Identify which cell holds the provided text, then report its [X, Y] central coordinate. 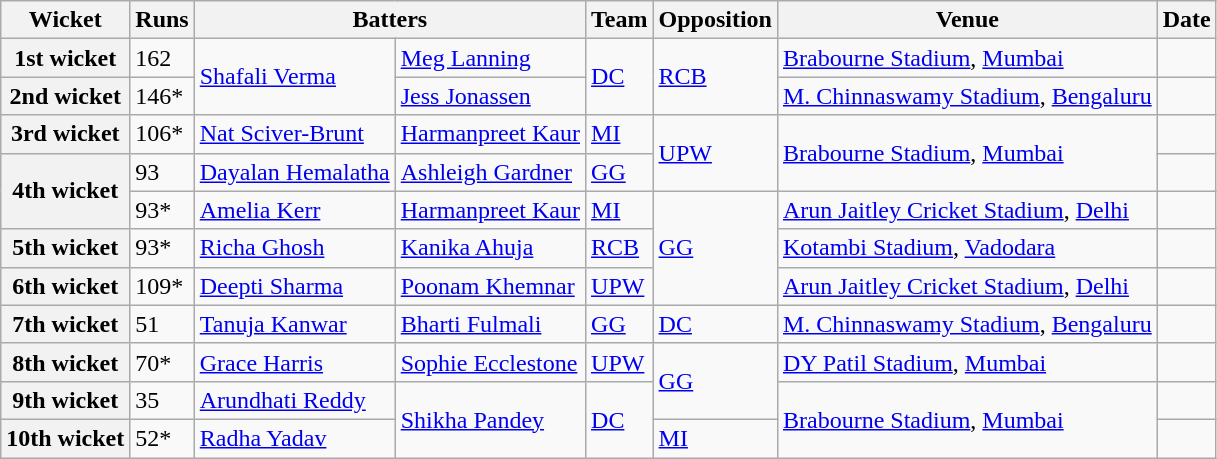
Deepti Sharma [294, 286]
146* [162, 96]
1st wicket [66, 58]
Amelia Kerr [294, 210]
Batters [390, 20]
3rd wicket [66, 134]
2nd wicket [66, 96]
Date [1186, 20]
70* [162, 362]
Wicket [66, 20]
Nat Sciver-Brunt [294, 134]
51 [162, 324]
106* [162, 134]
4th wicket [66, 191]
Poonam Khemnar [490, 286]
Bharti Fulmali [490, 324]
Venue [967, 20]
Richa Ghosh [294, 248]
Dayalan Hemalatha [294, 172]
162 [162, 58]
Tanuja Kanwar [294, 324]
Arundhati Reddy [294, 400]
93 [162, 172]
Shikha Pandey [490, 419]
DY Patil Stadium, Mumbai [967, 362]
10th wicket [66, 438]
109* [162, 286]
5th wicket [66, 248]
Radha Yadav [294, 438]
Kanika Ahuja [490, 248]
Shafali Verma [294, 77]
Sophie Ecclestone [490, 362]
7th wicket [66, 324]
6th wicket [66, 286]
35 [162, 400]
Ashleigh Gardner [490, 172]
Opposition [715, 20]
Kotambi Stadium, Vadodara [967, 248]
Meg Lanning [490, 58]
Grace Harris [294, 362]
9th wicket [66, 400]
Team [620, 20]
52* [162, 438]
Runs [162, 20]
8th wicket [66, 362]
Jess Jonassen [490, 96]
